Identify which cell holds the provided text, then report its [X, Y] central coordinate. 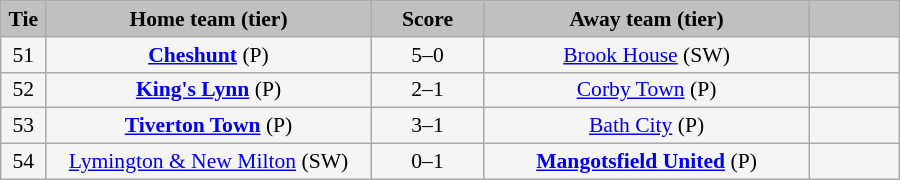
Home team (tier) [209, 19]
King's Lynn (P) [209, 90]
2–1 [427, 90]
Away team (tier) [647, 19]
Cheshunt (P) [209, 55]
Tie [24, 19]
5–0 [427, 55]
Score [427, 19]
51 [24, 55]
Bath City (P) [647, 126]
0–1 [427, 162]
52 [24, 90]
3–1 [427, 126]
53 [24, 126]
54 [24, 162]
Mangotsfield United (P) [647, 162]
Brook House (SW) [647, 55]
Corby Town (P) [647, 90]
Lymington & New Milton (SW) [209, 162]
Tiverton Town (P) [209, 126]
